Provide the (x, y) coordinate of the cell's center where the given text is located.  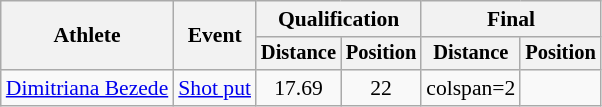
Event (214, 36)
colspan=2 (470, 88)
22 (381, 88)
17.69 (298, 88)
Final (510, 19)
Qualification (338, 19)
Athlete (88, 36)
Shot put (214, 88)
Dimitriana Bezede (88, 88)
